Search for the cell housing the specified text and yield its [X, Y] center coordinate. 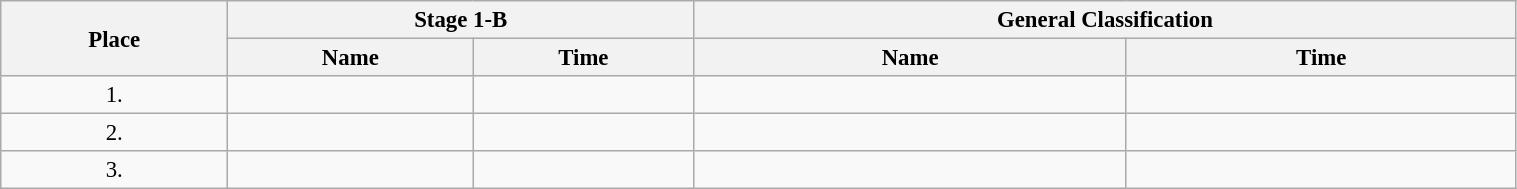
Place [114, 38]
General Classification [1105, 20]
3. [114, 170]
2. [114, 133]
Stage 1-B [461, 20]
1. [114, 95]
